Detect which cell encompasses the target text, then output its (X, Y) center coordinate. 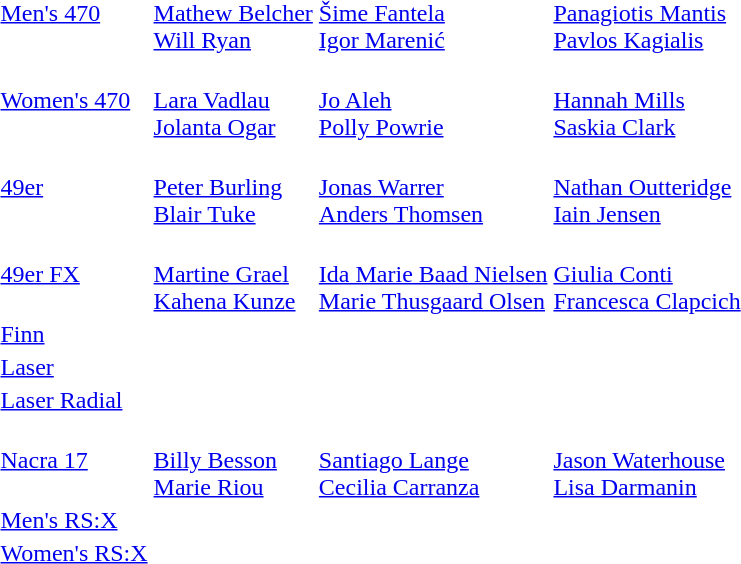
Ida Marie Baad NielsenMarie Thusgaard Olsen (433, 274)
Santiago LangeCecilia Carranza (433, 460)
Peter BurlingBlair Tuke (233, 187)
Billy BessonMarie Riou (233, 460)
Lara VadlauJolanta Ogar (233, 100)
Jonas WarrerAnders Thomsen (433, 187)
Martine GraelKahena Kunze (233, 274)
Jo AlehPolly Powrie (433, 100)
